From the cell containing the given text, extract its center point as (x, y) coordinate. 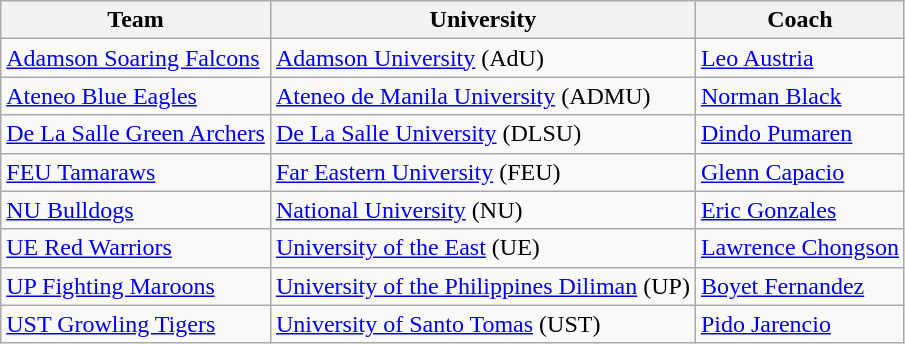
UP Fighting Maroons (136, 286)
De La Salle University (DLSU) (482, 134)
Coach (800, 20)
Adamson Soaring Falcons (136, 58)
Adamson University (AdU) (482, 58)
University of the Philippines Diliman (UP) (482, 286)
FEU Tamaraws (136, 172)
Far Eastern University (FEU) (482, 172)
Norman Black (800, 96)
Eric Gonzales (800, 210)
NU Bulldogs (136, 210)
University of the East (UE) (482, 248)
Ateneo de Manila University (ADMU) (482, 96)
Lawrence Chongson (800, 248)
Leo Austria (800, 58)
Team (136, 20)
University of Santo Tomas (UST) (482, 324)
Pido Jarencio (800, 324)
Ateneo Blue Eagles (136, 96)
Boyet Fernandez (800, 286)
De La Salle Green Archers (136, 134)
UST Growling Tigers (136, 324)
UE Red Warriors (136, 248)
Dindo Pumaren (800, 134)
National University (NU) (482, 210)
Glenn Capacio (800, 172)
University (482, 20)
